Determine the (x, y) coordinate at the center of the cell enclosing the given text.  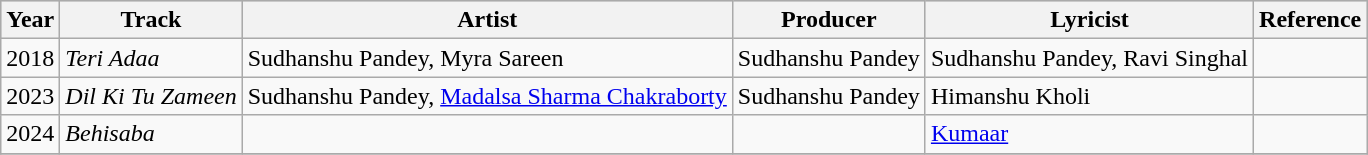
Producer (828, 20)
Reference (1310, 20)
Sudhanshu Pandey, Ravi Singhal (1089, 58)
Sudhanshu Pandey, Myra Sareen (487, 58)
Behisaba (151, 134)
Sudhanshu Pandey, Madalsa Sharma Chakraborty (487, 96)
Artist (487, 20)
Dil Ki Tu Zameen (151, 96)
Year (30, 20)
Lyricist (1089, 20)
Himanshu Kholi (1089, 96)
Teri Adaa (151, 58)
Kumaar (1089, 134)
Track (151, 20)
2023 (30, 96)
2024 (30, 134)
2018 (30, 58)
